Output the (X, Y) coordinate of the center of the cell containing the given text.  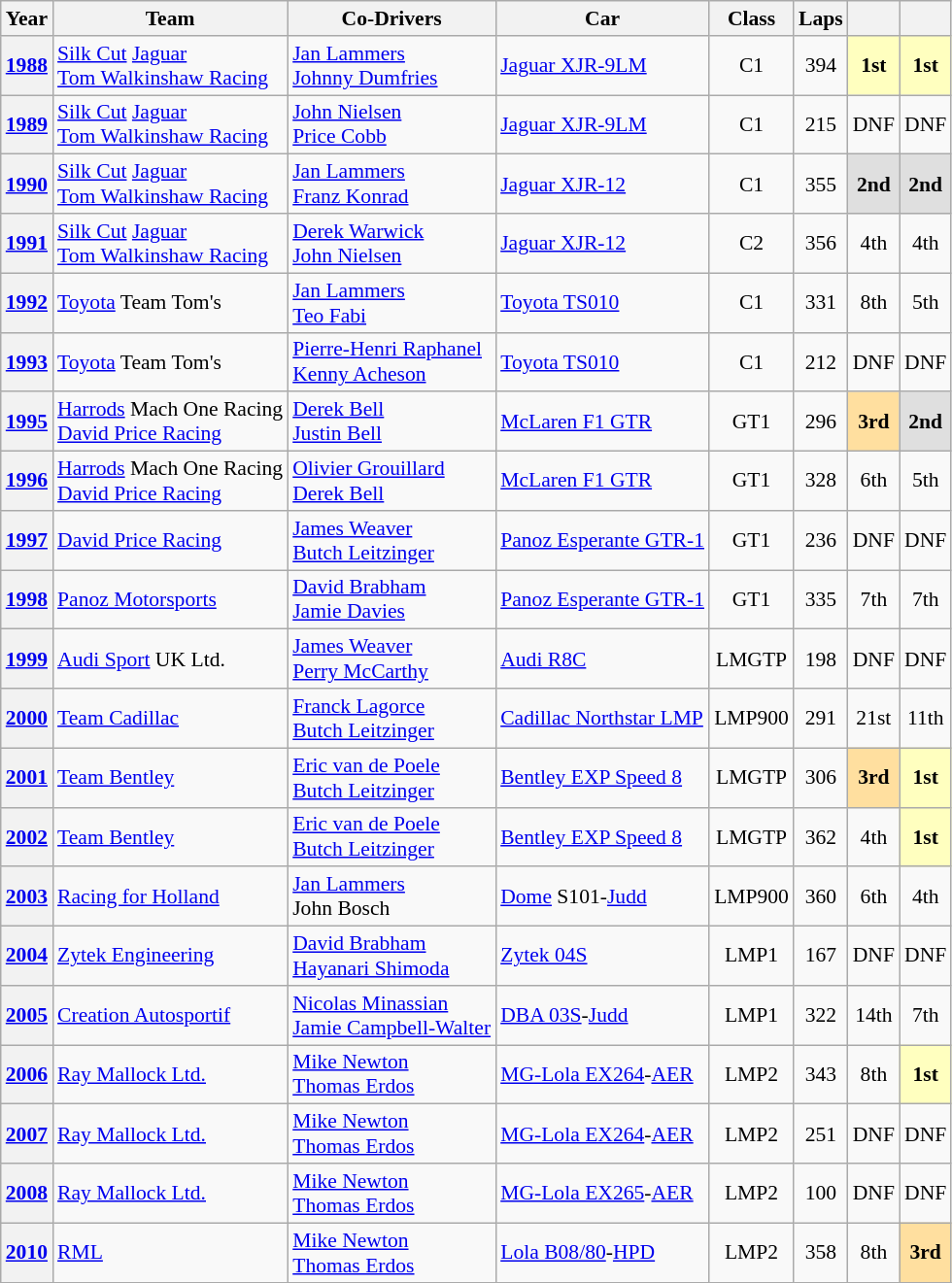
335 (821, 600)
2004 (27, 956)
1988 (27, 66)
James Weaver Perry McCarthy (391, 658)
DBA 03S-Judd (602, 1016)
251 (821, 1134)
343 (821, 1074)
296 (821, 422)
Jan Lammers John Bosch (391, 897)
Jan Lammers Franz Konrad (391, 185)
Zytek Engineering (170, 956)
1995 (27, 422)
Cadillac Northstar LMP (602, 719)
Class (752, 18)
1999 (27, 658)
Racing for Holland (170, 897)
Year (27, 18)
1989 (27, 124)
21st (874, 719)
2002 (27, 837)
1997 (27, 540)
2000 (27, 719)
360 (821, 897)
Jan Lammers Teo Fabi (391, 303)
2003 (27, 897)
331 (821, 303)
Co-Drivers (391, 18)
David Brabham Jamie Davies (391, 600)
1991 (27, 243)
212 (821, 361)
Derek Warwick John Nielsen (391, 243)
1992 (27, 303)
David Price Racing (170, 540)
David Brabham Hayanari Shimoda (391, 956)
Nicolas Minassian Jamie Campbell-Walter (391, 1016)
394 (821, 66)
2010 (27, 1253)
1990 (27, 185)
291 (821, 719)
James Weaver Butch Leitzinger (391, 540)
2001 (27, 777)
C2 (752, 243)
11th (925, 719)
Audi Sport UK Ltd. (170, 658)
1998 (27, 600)
Laps (821, 18)
Audi R8C (602, 658)
306 (821, 777)
John Nielsen Price Cobb (391, 124)
215 (821, 124)
Pierre-Henri Raphanel Kenny Acheson (391, 361)
198 (821, 658)
Zytek 04S (602, 956)
Lola B08/80-HPD (602, 1253)
2006 (27, 1074)
1996 (27, 482)
362 (821, 837)
Derek Bell Justin Bell (391, 422)
Team Cadillac (170, 719)
322 (821, 1016)
RML (170, 1253)
14th (874, 1016)
1993 (27, 361)
358 (821, 1253)
167 (821, 956)
MG-Lola EX265-AER (602, 1193)
Franck Lagorce Butch Leitzinger (391, 719)
328 (821, 482)
2008 (27, 1193)
Team (170, 18)
Panoz Motorsports (170, 600)
2005 (27, 1016)
2007 (27, 1134)
Car (602, 18)
Creation Autosportif (170, 1016)
Dome S101-Judd (602, 897)
355 (821, 185)
Olivier Grouillard Derek Bell (391, 482)
100 (821, 1193)
236 (821, 540)
356 (821, 243)
Jan Lammers Johnny Dumfries (391, 66)
